Provide the [x, y] coordinate of the cell's center where the given text is located.  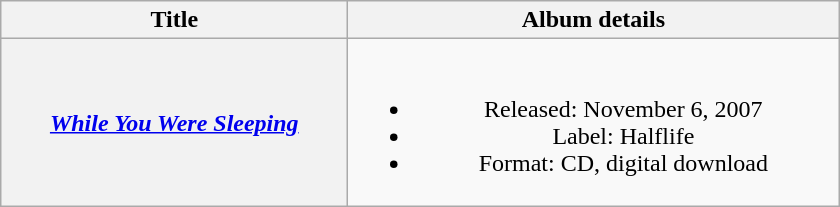
Title [174, 20]
Released: November 6, 2007Label: HalflifeFormat: CD, digital download [594, 122]
While You Were Sleeping [174, 122]
Album details [594, 20]
